Capture the cell that displays the provided text and extract its (x, y) central coordinate. 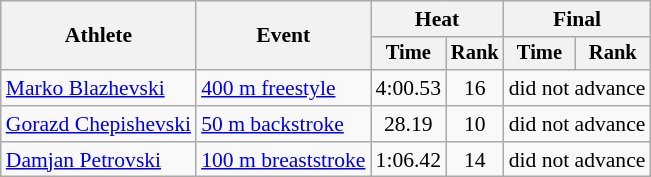
50 m backstroke (283, 124)
Marko Blazhevski (98, 88)
28.19 (408, 124)
Heat (438, 19)
4:00.53 (408, 88)
10 (475, 124)
400 m freestyle (283, 88)
Final (578, 19)
16 (475, 88)
Gorazd Chepishevski (98, 124)
Event (283, 36)
Athlete (98, 36)
